Identify which cell holds the provided text, then report its (X, Y) central coordinate. 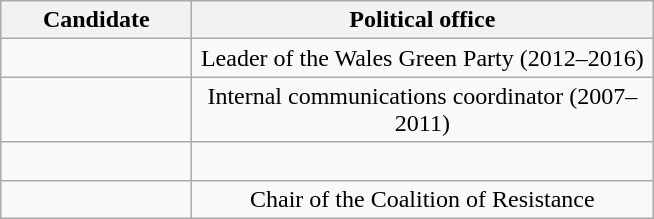
Leader of the Wales Green Party (2012–2016) (422, 58)
Chair of the Coalition of Resistance (422, 199)
Internal communications coordinator (2007–2011) (422, 110)
Candidate (96, 20)
Political office (422, 20)
